Scan for the cell matching the given text and deliver its [X, Y] coordinate at center. 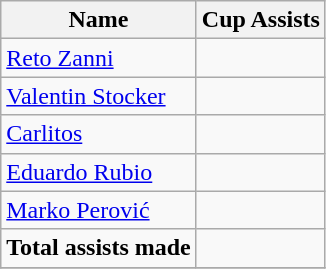
Carlitos [99, 134]
Eduardo Rubio [99, 172]
Marko Perović [99, 210]
Total assists made [99, 248]
Cup Assists [260, 20]
Reto Zanni [99, 58]
Valentin Stocker [99, 96]
Name [99, 20]
